From the cell containing the given text, extract its center point as [X, Y] coordinate. 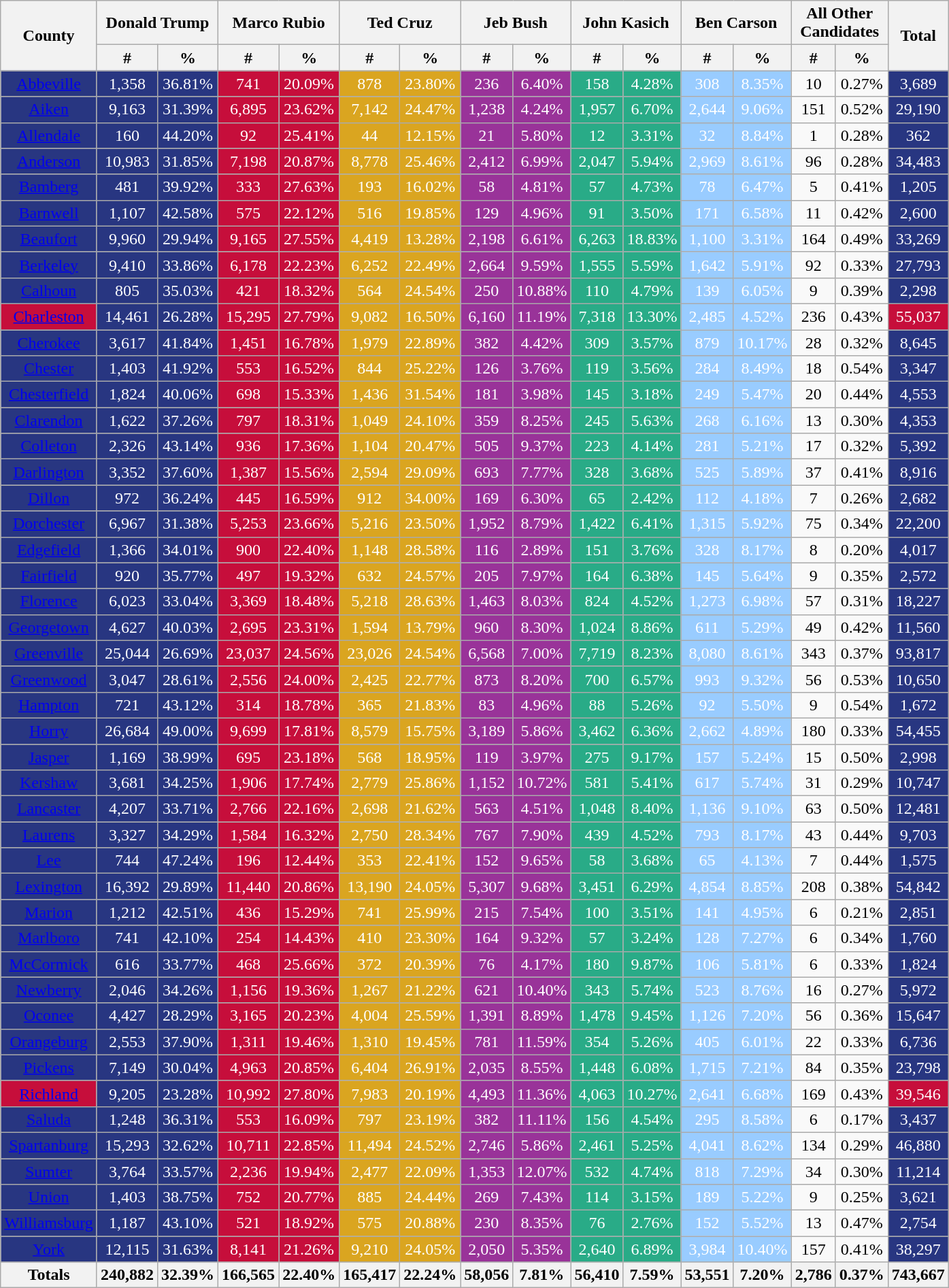
33.71% [188, 809]
1,622 [127, 420]
616 [127, 964]
134 [814, 1145]
34.25% [188, 783]
295 [707, 1119]
40.06% [188, 395]
2,553 [127, 1042]
27.80% [309, 1093]
29.94% [188, 239]
1,436 [370, 395]
4.13% [762, 861]
9,165 [249, 239]
18 [814, 369]
37.90% [188, 1042]
3,327 [127, 835]
818 [707, 1171]
Lexington [49, 887]
Anderson [49, 161]
40.03% [188, 627]
6.57% [652, 679]
Totals [49, 1275]
5.41% [652, 783]
38.75% [188, 1198]
18.32% [309, 291]
Allendale [49, 135]
22.77% [430, 679]
1,169 [127, 757]
26.91% [430, 1068]
38.99% [188, 757]
5,253 [249, 524]
1,760 [918, 938]
249 [707, 395]
5,972 [918, 990]
8.25% [542, 420]
9.10% [762, 809]
31.38% [188, 524]
721 [127, 705]
805 [127, 291]
37.60% [188, 472]
15,295 [249, 316]
525 [707, 472]
0.25% [861, 1198]
22.24% [430, 1275]
8.58% [762, 1119]
1,048 [597, 809]
2,998 [918, 757]
7,198 [249, 161]
230 [487, 1223]
10 [814, 84]
26,684 [127, 731]
12,481 [918, 809]
744 [127, 861]
6.40% [542, 84]
5.94% [652, 161]
23.30% [430, 938]
6.29% [652, 887]
6.99% [542, 161]
Fairfield [49, 576]
38,297 [918, 1249]
22 [814, 1042]
17.81% [309, 731]
1,478 [597, 1016]
0.39% [861, 291]
1,555 [597, 265]
6.36% [652, 731]
5.92% [762, 524]
126 [487, 369]
781 [487, 1042]
112 [707, 498]
5 [814, 187]
22.23% [309, 265]
20 [814, 395]
11 [814, 213]
9,960 [127, 239]
15,647 [918, 1016]
24.56% [309, 653]
8.55% [542, 1068]
15.29% [309, 912]
39.92% [188, 187]
23,798 [918, 1068]
5.25% [652, 1145]
2,851 [918, 912]
333 [249, 187]
743,667 [918, 1275]
Williamsburg [49, 1223]
5.63% [652, 420]
9,210 [370, 1249]
568 [370, 757]
2,662 [707, 731]
516 [370, 213]
8.79% [542, 524]
Ben Carson [736, 23]
10,711 [249, 1145]
21.83% [430, 705]
25.66% [309, 964]
4,553 [918, 395]
6.41% [652, 524]
2,198 [487, 239]
25.41% [309, 135]
24.44% [430, 1198]
All Other Candidates [839, 23]
505 [487, 446]
2,644 [707, 110]
8,778 [370, 161]
4,427 [127, 1016]
4.14% [652, 446]
36.24% [188, 498]
1,148 [370, 550]
Charleston [49, 316]
7,318 [597, 316]
7.59% [652, 1275]
6.38% [652, 576]
16.09% [309, 1119]
2,412 [487, 161]
31.54% [430, 395]
752 [249, 1198]
9,410 [127, 265]
43.14% [188, 446]
960 [487, 627]
28.58% [430, 550]
47.24% [188, 861]
2,779 [370, 783]
Total [918, 35]
27.55% [309, 239]
21.22% [430, 990]
23.31% [309, 627]
3,437 [918, 1119]
2,766 [249, 809]
10.17% [762, 342]
1,715 [707, 1068]
12.07% [542, 1171]
20.19% [430, 1093]
2,425 [370, 679]
106 [707, 964]
6.16% [762, 420]
1,156 [249, 990]
1,248 [127, 1119]
1,024 [597, 627]
4.51% [542, 809]
8.20% [542, 679]
13.79% [430, 627]
563 [487, 809]
4.18% [762, 498]
4.42% [542, 342]
6,895 [249, 110]
Chesterfield [49, 395]
353 [370, 861]
11.59% [542, 1042]
93,817 [918, 653]
23.28% [188, 1093]
8.86% [652, 627]
19.46% [309, 1042]
23.62% [309, 110]
28.61% [188, 679]
10.72% [542, 783]
5.52% [762, 1223]
0.21% [861, 912]
Ted Cruz [400, 23]
6.89% [652, 1249]
7.54% [542, 912]
3.56% [652, 369]
1,952 [487, 524]
189 [707, 1198]
410 [370, 938]
27.63% [309, 187]
23.50% [430, 524]
Berkeley [49, 265]
885 [370, 1198]
6.47% [762, 187]
Kershaw [49, 783]
1,205 [918, 187]
20.39% [430, 964]
1,906 [249, 783]
1,187 [127, 1223]
12 [597, 135]
16 [814, 990]
27,793 [918, 265]
84 [814, 1068]
37.26% [188, 420]
6,160 [487, 316]
5,307 [487, 887]
7,719 [597, 653]
700 [597, 679]
28.34% [430, 835]
3,352 [127, 472]
468 [249, 964]
Orangeburg [49, 1042]
2,641 [707, 1093]
11.11% [542, 1119]
2,594 [370, 472]
621 [487, 990]
269 [487, 1198]
31.39% [188, 110]
5.21% [762, 446]
2,572 [918, 576]
25.59% [430, 1016]
9.06% [762, 110]
9.68% [542, 887]
6.58% [762, 213]
7.27% [762, 938]
41.84% [188, 342]
0.20% [861, 550]
78 [707, 187]
5.50% [762, 705]
15.33% [309, 395]
83 [487, 705]
10,650 [918, 679]
Calhoun [49, 291]
912 [370, 498]
32.39% [188, 1275]
11,560 [918, 627]
27.79% [309, 316]
18.92% [309, 1223]
8.89% [542, 1016]
Pickens [49, 1068]
91 [597, 213]
205 [487, 576]
9,205 [127, 1093]
8,579 [370, 731]
1,238 [487, 110]
88 [597, 705]
879 [707, 342]
12.15% [430, 135]
22.12% [309, 213]
7,149 [127, 1068]
Saluda [49, 1119]
2,298 [918, 291]
158 [597, 84]
4,017 [918, 550]
166,565 [249, 1275]
6.08% [652, 1068]
4.81% [542, 187]
26.69% [188, 653]
6.68% [762, 1093]
0.17% [861, 1119]
3,621 [918, 1198]
8,080 [707, 653]
4,207 [127, 809]
Marlboro [49, 938]
22.49% [430, 265]
844 [370, 369]
3.98% [542, 395]
20.86% [309, 887]
20.09% [309, 84]
359 [487, 420]
34,483 [918, 161]
6,967 [127, 524]
22.85% [309, 1145]
11,440 [249, 887]
0.53% [861, 679]
4.89% [762, 731]
14.43% [309, 938]
Lee [49, 861]
49 [814, 627]
Donald Trump [157, 23]
365 [370, 705]
160 [127, 135]
53,551 [707, 1275]
1,391 [487, 1016]
2,556 [249, 679]
900 [249, 550]
2,050 [487, 1249]
7.29% [762, 1171]
25.99% [430, 912]
2,698 [370, 809]
10,992 [249, 1093]
878 [370, 84]
8.49% [762, 369]
33,269 [918, 239]
49.00% [188, 731]
7,142 [370, 110]
1,957 [597, 110]
993 [707, 679]
972 [127, 498]
0.36% [861, 1016]
3,369 [249, 601]
284 [707, 369]
Dillon [49, 498]
28.63% [430, 601]
9.37% [542, 446]
1,273 [707, 601]
693 [487, 472]
13,190 [370, 887]
9.65% [542, 861]
Cherokee [49, 342]
8.23% [652, 653]
1,366 [127, 550]
4,353 [918, 420]
1,422 [597, 524]
Dorchester [49, 524]
42.58% [188, 213]
11,494 [370, 1145]
7,983 [370, 1093]
55,037 [918, 316]
Greenville [49, 653]
Laurens [49, 835]
29.89% [188, 887]
39,546 [918, 1093]
20.88% [430, 1223]
16.59% [309, 498]
405 [707, 1042]
7.81% [542, 1275]
John Kasich [626, 23]
Richland [49, 1093]
4.17% [542, 964]
2,664 [487, 265]
1,642 [707, 265]
Lancaster [49, 809]
Horry [49, 731]
6.61% [542, 239]
17.36% [309, 446]
445 [249, 498]
Jasper [49, 757]
1,212 [127, 912]
564 [370, 291]
24.00% [309, 679]
1,152 [487, 783]
Edgefield [49, 550]
16,392 [127, 887]
6.70% [652, 110]
8 [814, 550]
1,584 [249, 835]
16.50% [430, 316]
9.45% [652, 1016]
22.41% [430, 861]
128 [707, 938]
114 [597, 1198]
3,189 [487, 731]
33.04% [188, 601]
3,451 [597, 887]
2,640 [597, 1249]
34 [814, 1171]
21.62% [430, 809]
581 [597, 783]
Chester [49, 369]
18.78% [309, 705]
314 [249, 705]
268 [707, 420]
23.18% [309, 757]
1,267 [370, 990]
22.89% [430, 342]
35.03% [188, 291]
Aiken [49, 110]
116 [487, 550]
43.12% [188, 705]
6,252 [370, 265]
9.17% [652, 757]
8.84% [762, 135]
5,218 [370, 601]
Abbeville [49, 84]
1,448 [597, 1068]
4.73% [652, 187]
34.26% [188, 990]
8.62% [762, 1145]
18.31% [309, 420]
36.31% [188, 1119]
22.09% [430, 1171]
11,214 [918, 1171]
2,600 [918, 213]
20.77% [309, 1198]
6.30% [542, 498]
9,699 [249, 731]
1,451 [249, 342]
44 [370, 135]
3.24% [652, 938]
Clarendon [49, 420]
245 [597, 420]
23.19% [430, 1119]
9.59% [542, 265]
13.30% [652, 316]
436 [249, 912]
354 [597, 1042]
31.85% [188, 161]
767 [487, 835]
4.79% [652, 291]
3,617 [127, 342]
0.49% [861, 239]
Georgetown [49, 627]
28 [814, 342]
2,969 [707, 161]
56,410 [597, 1275]
0.31% [861, 601]
4,493 [487, 1093]
31.63% [188, 1249]
4.74% [652, 1171]
43.10% [188, 1223]
34.01% [188, 550]
75 [814, 524]
1,100 [707, 239]
2,786 [814, 1275]
9,082 [370, 316]
3.97% [542, 757]
6.98% [762, 601]
15.75% [430, 731]
156 [597, 1119]
215 [487, 912]
129 [487, 213]
920 [127, 576]
22,200 [918, 524]
2,047 [597, 161]
2,046 [127, 990]
33.77% [188, 964]
3.57% [652, 342]
23,026 [370, 653]
2,326 [127, 446]
521 [249, 1223]
2,485 [707, 316]
4,041 [707, 1145]
15 [814, 757]
3.18% [652, 395]
Sumter [49, 1171]
165,417 [370, 1275]
1,594 [370, 627]
0.38% [861, 887]
139 [707, 291]
141 [707, 912]
439 [597, 835]
5.59% [652, 265]
6,568 [487, 653]
5.81% [762, 964]
18.48% [309, 601]
6,178 [249, 265]
5.89% [762, 472]
4,419 [370, 239]
12,115 [127, 1249]
17 [814, 446]
1,672 [918, 705]
19.36% [309, 990]
3,984 [707, 1249]
5,216 [370, 524]
3,462 [597, 731]
5.24% [762, 757]
5.35% [542, 1249]
532 [597, 1171]
37 [814, 472]
2,754 [918, 1223]
421 [249, 291]
5.80% [542, 135]
4.95% [762, 912]
19.32% [309, 576]
23.66% [309, 524]
29,190 [918, 110]
28.29% [188, 1016]
10.27% [652, 1093]
1,049 [370, 420]
10,983 [127, 161]
9.87% [652, 964]
23,037 [249, 653]
19.94% [309, 1171]
281 [707, 446]
2.89% [542, 550]
17.74% [309, 783]
13.28% [430, 239]
12.44% [309, 861]
24.52% [430, 1145]
4,004 [370, 1016]
6,404 [370, 1068]
16.52% [309, 369]
7.00% [542, 653]
20.47% [430, 446]
Jeb Bush [516, 23]
7.43% [542, 1198]
54,842 [918, 887]
3,047 [127, 679]
0.52% [861, 110]
25,044 [127, 653]
1,310 [370, 1042]
8,645 [918, 342]
1,575 [918, 861]
25.86% [430, 783]
2.42% [652, 498]
24.57% [430, 576]
Hampton [49, 705]
695 [249, 757]
1,311 [249, 1042]
2,750 [370, 835]
6,736 [918, 1042]
1,463 [487, 601]
3,347 [918, 369]
5.29% [762, 627]
936 [249, 446]
8,141 [249, 1249]
2,695 [249, 627]
309 [597, 342]
42.10% [188, 938]
Newberry [49, 990]
21 [487, 135]
3,764 [127, 1171]
1,104 [370, 446]
Union [49, 1198]
8,916 [918, 472]
1,136 [707, 809]
1,315 [707, 524]
250 [487, 291]
33.57% [188, 1171]
308 [707, 84]
21.26% [309, 1249]
632 [370, 576]
35.77% [188, 576]
29.09% [430, 472]
223 [597, 446]
1,107 [127, 213]
7.97% [542, 576]
Bamberg [49, 187]
Marion [49, 912]
10,747 [918, 783]
523 [707, 990]
8.30% [542, 627]
34.00% [430, 498]
42.51% [188, 912]
2,746 [487, 1145]
254 [249, 938]
26.28% [188, 316]
1,979 [370, 342]
11.19% [542, 316]
4.28% [652, 84]
5.91% [762, 265]
20.87% [309, 161]
1,126 [707, 1016]
14,461 [127, 316]
County [49, 35]
497 [249, 576]
4,854 [707, 887]
McCormick [49, 964]
3,165 [249, 1016]
9,703 [918, 835]
275 [597, 757]
43 [814, 835]
1,353 [487, 1171]
Florence [49, 601]
5,392 [918, 446]
31 [814, 783]
25.22% [430, 369]
24.10% [430, 420]
44.20% [188, 135]
1,387 [249, 472]
15,293 [127, 1145]
30.04% [188, 1068]
824 [597, 601]
19.45% [430, 1042]
11.36% [542, 1093]
196 [249, 861]
8.85% [762, 887]
20.85% [309, 1068]
18.83% [652, 239]
3.51% [652, 912]
1 [814, 135]
7.77% [542, 472]
33.86% [188, 265]
41.92% [188, 369]
240,882 [127, 1275]
5.64% [762, 576]
3.50% [652, 213]
362 [918, 135]
6,263 [597, 239]
181 [487, 395]
698 [249, 395]
9,163 [127, 110]
4.24% [542, 110]
46,880 [918, 1145]
5.22% [762, 1198]
32.62% [188, 1145]
2,035 [487, 1068]
20.23% [309, 1016]
2,682 [918, 498]
873 [487, 679]
18,227 [918, 601]
0.26% [861, 498]
4,963 [249, 1068]
16.02% [430, 187]
171 [707, 213]
22.16% [309, 809]
8.03% [542, 601]
19.85% [430, 213]
2,236 [249, 1171]
2,461 [597, 1145]
481 [127, 187]
Spartanburg [49, 1145]
Oconee [49, 1016]
2,477 [370, 1171]
3.15% [652, 1198]
7.21% [762, 1068]
7.90% [542, 835]
1,358 [127, 84]
100 [597, 912]
4.54% [652, 1119]
Marco Rubio [279, 23]
16.78% [309, 342]
2.76% [652, 1223]
25.46% [430, 161]
4,063 [597, 1093]
3,689 [918, 84]
193 [370, 187]
63 [814, 809]
208 [814, 887]
10.88% [542, 291]
3,681 [127, 783]
5.47% [762, 395]
8.76% [762, 990]
Darlington [49, 472]
York [49, 1249]
6.01% [762, 1042]
18.95% [430, 757]
34.29% [188, 835]
58,056 [487, 1275]
54,455 [918, 731]
Barnwell [49, 213]
Colleton [49, 446]
15.56% [309, 472]
Greenwood [49, 679]
23.80% [430, 84]
617 [707, 783]
0.47% [861, 1223]
24.47% [430, 110]
Beaufort [49, 239]
110 [597, 291]
611 [707, 627]
16.32% [309, 835]
6.05% [762, 291]
372 [370, 964]
4,627 [127, 627]
36.81% [188, 84]
793 [707, 835]
6,023 [127, 601]
32 [707, 135]
8.40% [652, 809]
96 [814, 161]
